Find where the given text appears and provide that cell's center as [x, y] coordinate. 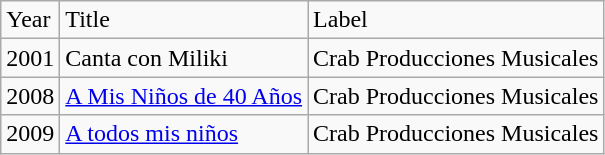
Canta con Miliki [184, 58]
A Mis Niños de 40 Años [184, 96]
2001 [30, 58]
Year [30, 20]
Title [184, 20]
Label [456, 20]
2008 [30, 96]
2009 [30, 134]
A todos mis niños [184, 134]
